Find where the given text appears and provide that cell's center as (X, Y) coordinate. 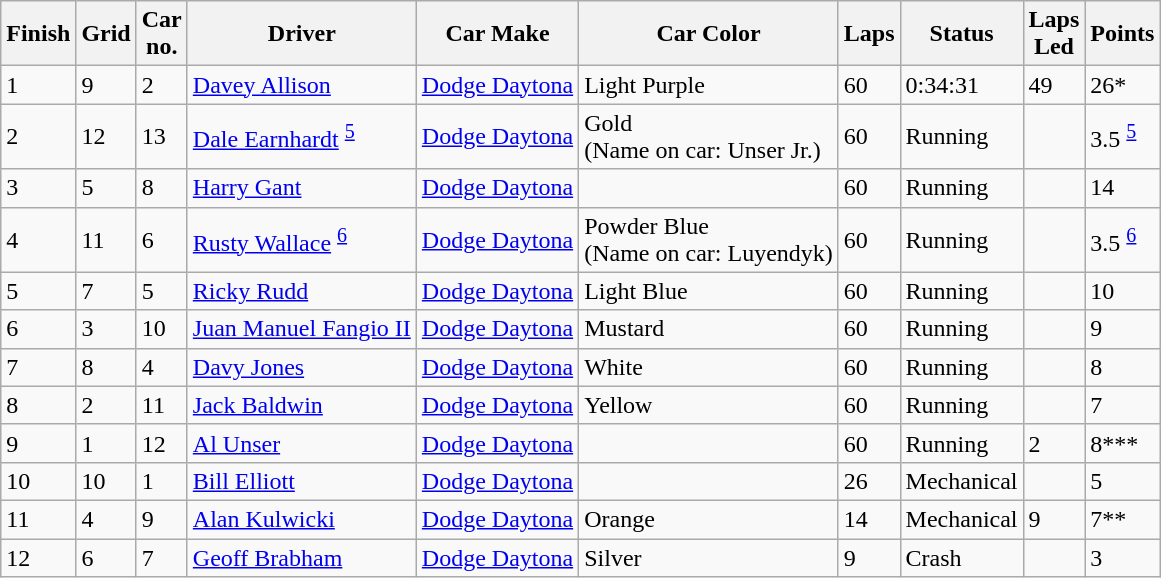
7** (1122, 519)
White (709, 367)
13 (162, 136)
Grid (106, 34)
Gold(Name on car: Unser Jr.) (709, 136)
Rusty Wallace 6 (302, 240)
Davey Allison (302, 85)
Yellow (709, 405)
Geoff Brabham (302, 557)
Al Unser (302, 443)
Juan Manuel Fangio II (302, 329)
49 (1054, 85)
3.5 6 (1122, 240)
Harry Gant (302, 188)
Light Blue (709, 291)
Orange (709, 519)
LapsLed (1054, 34)
Silver (709, 557)
Light Purple (709, 85)
Alan Kulwicki (302, 519)
Points (1122, 34)
26* (1122, 85)
Driver (302, 34)
Davy Jones (302, 367)
Jack Baldwin (302, 405)
Crash (962, 557)
Carno. (162, 34)
Laps (869, 34)
Ricky Rudd (302, 291)
Car Make (497, 34)
Car Color (709, 34)
Dale Earnhardt 5 (302, 136)
Status (962, 34)
Bill Elliott (302, 481)
Powder Blue(Name on car: Luyendyk) (709, 240)
26 (869, 481)
8*** (1122, 443)
0:34:31 (962, 85)
Mustard (709, 329)
3.5 5 (1122, 136)
Finish (38, 34)
